For the text-containing cell, return its midpoint in [X, Y] coordinate format. 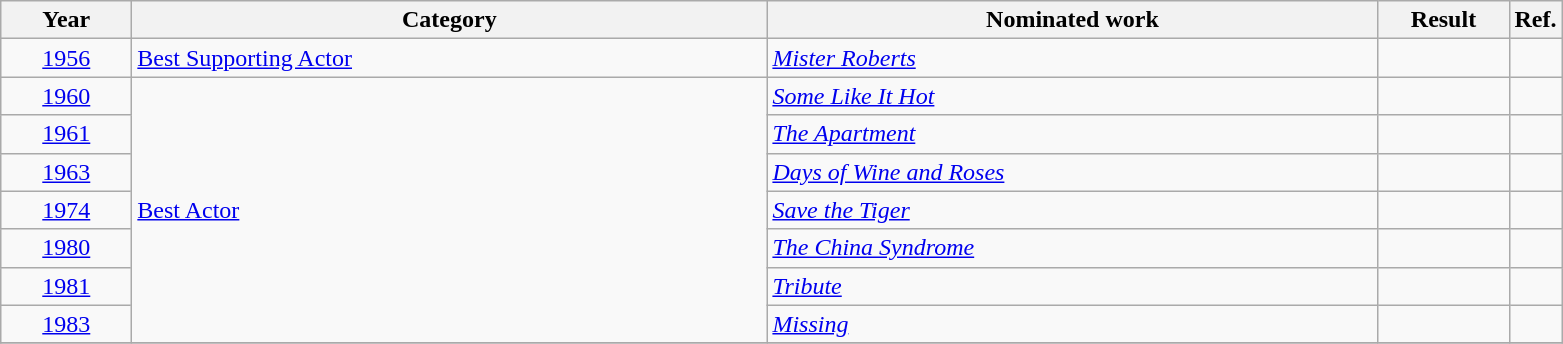
The Apartment [1072, 134]
Days of Wine and Roses [1072, 172]
Best Supporting Actor [450, 58]
Missing [1072, 324]
1981 [66, 286]
1956 [66, 58]
Tribute [1072, 286]
1980 [66, 248]
1974 [66, 210]
1983 [66, 324]
Mister Roberts [1072, 58]
Some Like It Hot [1072, 96]
Nominated work [1072, 20]
Ref. [1536, 20]
1963 [66, 172]
The China Syndrome [1072, 248]
Year [66, 20]
Save the Tiger [1072, 210]
1961 [66, 134]
Best Actor [450, 210]
Result [1444, 20]
1960 [66, 96]
Category [450, 20]
